Locate the cell with the specified text and output its [x, y] center coordinate. 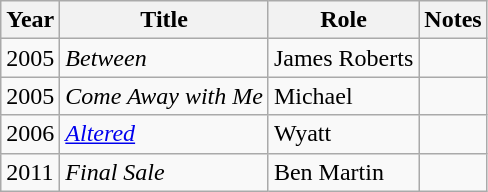
Role [343, 20]
Title [164, 20]
Year [30, 20]
2006 [30, 134]
Between [164, 58]
Notes [453, 20]
Altered [164, 134]
2011 [30, 172]
Final Sale [164, 172]
Michael [343, 96]
James Roberts [343, 58]
Ben Martin [343, 172]
Wyatt [343, 134]
Come Away with Me [164, 96]
